Extract the [x, y] coordinate from the center of the cell holding the provided text.  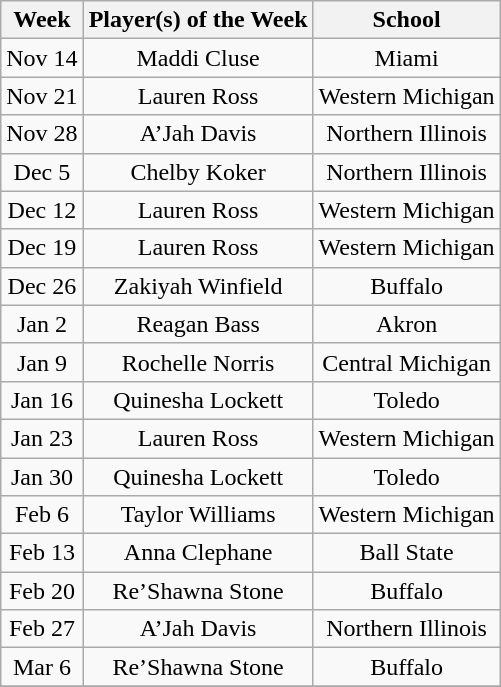
School [406, 20]
Akron [406, 324]
Player(s) of the Week [198, 20]
Anna Clephane [198, 553]
Jan 2 [42, 324]
Dec 5 [42, 172]
Mar 6 [42, 667]
Miami [406, 58]
Week [42, 20]
Feb 6 [42, 515]
Rochelle Norris [198, 362]
Feb 13 [42, 553]
Ball State [406, 553]
Nov 21 [42, 96]
Jan 30 [42, 477]
Chelby Koker [198, 172]
Central Michigan [406, 362]
Feb 20 [42, 591]
Jan 16 [42, 400]
Nov 14 [42, 58]
Nov 28 [42, 134]
Reagan Bass [198, 324]
Maddi Cluse [198, 58]
Jan 23 [42, 438]
Dec 12 [42, 210]
Zakiyah Winfield [198, 286]
Jan 9 [42, 362]
Dec 26 [42, 286]
Taylor Williams [198, 515]
Dec 19 [42, 248]
Feb 27 [42, 629]
